For the text-containing cell, return its midpoint in (X, Y) coordinate format. 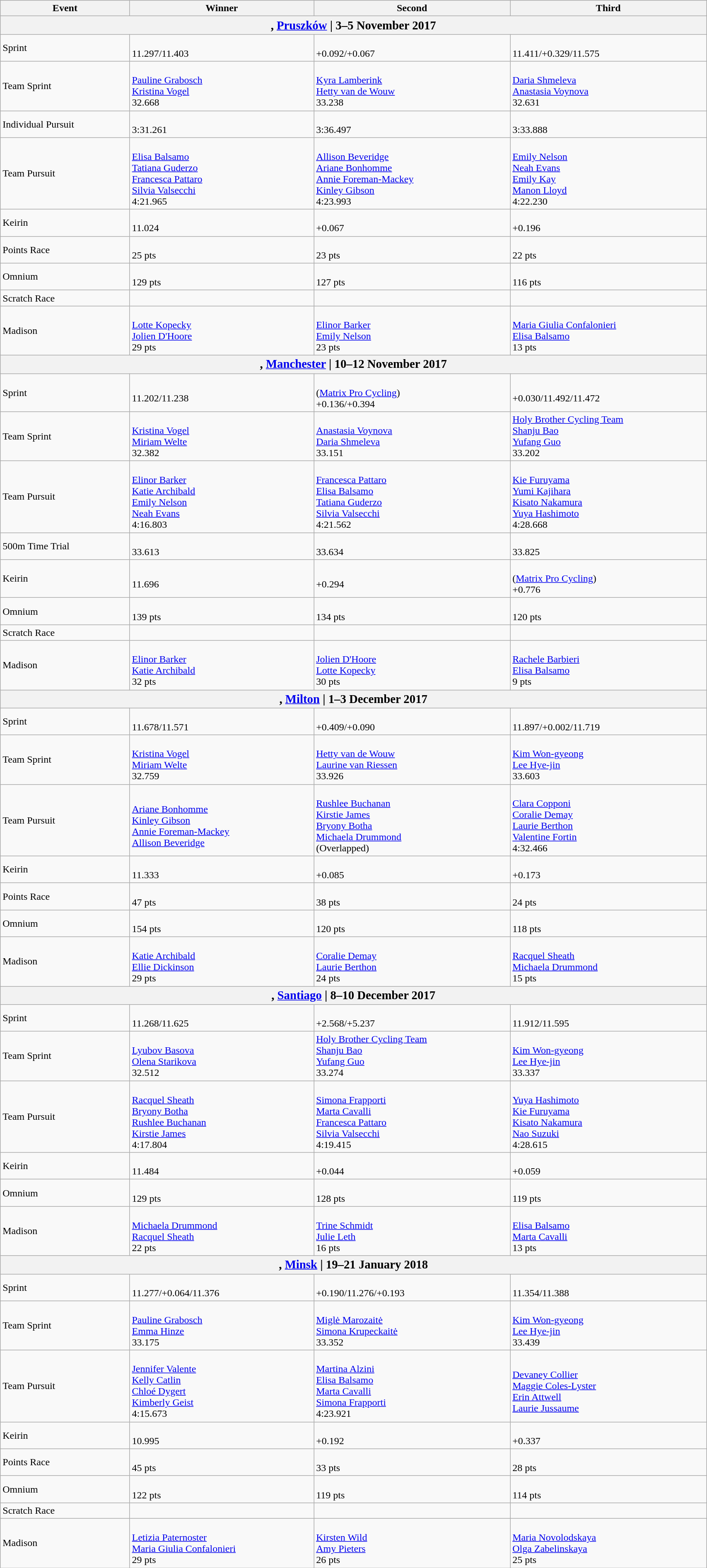
Hetty van de WouwLaurine van Riessen33.926 (412, 760)
24 pts (608, 896)
11.696 (222, 579)
Yuya HashimotoKie FuruyamaKisato NakamuraNao Suzuki4:28.615 (608, 1117)
Michaela DrummondRacquel Sheath22 pts (222, 1231)
Winner (222, 8)
Kristina VogelMiriam Welte32.382 (222, 437)
11.897/+0.002/11.719 (608, 722)
Lyubov BasovaOlena Starikova32.512 (222, 1056)
Clara CopponiCoralie DemayLaurie BerthonValentine Fortin4:32.466 (608, 820)
Katie ArchibaldEllie Dickinson29 pts (222, 961)
Kristina VogelMiriam Welte32.759 (222, 760)
+0.196 (608, 223)
Racquel SheathBryony BothaRushlee BuchananKirstie James4:17.804 (222, 1117)
Anastasia VoynovaDaria Shmeleva33.151 (412, 437)
Kim Won-gyeongLee Hye-jin33.603 (608, 760)
11.277/+0.064/11.376 (222, 1288)
Holy Brother Cycling TeamShanju BaoYufang Guo33.274 (412, 1056)
, Minsk | 19–21 January 2018 (354, 1265)
122 pts (222, 1489)
33.825 (608, 546)
3:31.261 (222, 124)
Trine SchmidtJulie Leth16 pts (412, 1231)
33.613 (222, 546)
, Manchester | 10–12 November 2017 (354, 364)
25 pts (222, 249)
Emily NelsonNeah EvansEmily KayManon Lloyd4:22.230 (608, 173)
11.024 (222, 223)
45 pts (222, 1462)
Rachele BarbieriElisa Balsamo9 pts (608, 665)
(Matrix Pro Cycling)+0.136/+0.394 (412, 393)
+0.067 (412, 223)
Devaney CollierMaggie Coles-LysterErin AttwellLaurie Jussaume (608, 1386)
Kirsten WildAmy Pieters26 pts (412, 1543)
+0.409/+0.090 (412, 722)
Jennifer ValenteKelly CatlinChloé DygertKimberly Geist4:15.673 (222, 1386)
Maria NovolodskayaOlga Zabelinskaya25 pts (608, 1543)
Letizia PaternosterMaria Giulia Confalonieri29 pts (222, 1543)
33.634 (412, 546)
, Milton | 1–3 December 2017 (354, 699)
+0.190/11.276/+0.193 (412, 1288)
Kim Won-gyeongLee Hye-jin33.439 (608, 1326)
+0.092/+0.067 (412, 48)
11.484 (222, 1166)
Individual Pursuit (65, 124)
, Pruszków | 3–5 November 2017 (354, 25)
Elinor BarkerEmily Nelson23 pts (412, 331)
+0.085 (412, 869)
+0.337 (608, 1435)
11.268/11.625 (222, 1018)
Ariane BonhommeKinley GibsonAnnie Foreman-MackeyAllison Beveridge (222, 820)
118 pts (608, 923)
Second (412, 8)
Racquel SheathMichaela Drummond15 pts (608, 961)
114 pts (608, 1489)
Event (65, 8)
11.411/+0.329/11.575 (608, 48)
Martina AlziniElisa BalsamoMarta CavalliSimona Frapporti4:23.921 (412, 1386)
128 pts (412, 1193)
134 pts (412, 611)
Pauline GraboschEmma Hinze33.175 (222, 1326)
11.912/11.595 (608, 1018)
+0.030/11.492/11.472 (608, 393)
+0.294 (412, 579)
127 pts (412, 277)
11.333 (222, 869)
10.995 (222, 1435)
23 pts (412, 249)
139 pts (222, 611)
Francesca PattaroElisa BalsamoTatiana GuderzoSilvia Valsecchi4:21.562 (412, 497)
154 pts (222, 923)
Jolien D'HooreLotte Kopecky30 pts (412, 665)
11.678/11.571 (222, 722)
38 pts (412, 896)
11.354/11.388 (608, 1288)
Daria ShmelevaAnastasia Voynova32.631 (608, 86)
+0.044 (412, 1166)
+0.173 (608, 869)
Kyra LamberinkHetty van de Wouw33.238 (412, 86)
11.297/11.403 (222, 48)
500m Time Trial (65, 546)
Elisa BalsamoMarta Cavalli13 pts (608, 1231)
Kie FuruyamaYumi KajiharaKisato NakamuraYuya Hashimoto4:28.668 (608, 497)
3:36.497 (412, 124)
+0.192 (412, 1435)
Coralie DemayLaurie Berthon24 pts (412, 961)
33 pts (412, 1462)
Elinor BarkerKatie Archibald32 pts (222, 665)
(Matrix Pro Cycling)+0.776 (608, 579)
11.202/11.238 (222, 393)
47 pts (222, 896)
28 pts (608, 1462)
Holy Brother Cycling TeamShanju BaoYufang Guo33.202 (608, 437)
Elisa BalsamoTatiana GuderzoFrancesca PattaroSilvia Valsecchi4:21.965 (222, 173)
116 pts (608, 277)
Allison BeveridgeAriane BonhommeAnnie Foreman-MackeyKinley Gibson4:23.993 (412, 173)
Lotte KopeckyJolien D'Hoore29 pts (222, 331)
Third (608, 8)
Simona FrapportiMarta CavalliFrancesca PattaroSilvia Valsecchi4:19.415 (412, 1117)
Rushlee BuchananKirstie JamesBryony BothaMichaela Drummond(Overlapped) (412, 820)
Maria Giulia ConfalonieriElisa Balsamo13 pts (608, 331)
Elinor BarkerKatie ArchibaldEmily NelsonNeah Evans4:16.803 (222, 497)
+2.568/+5.237 (412, 1018)
Pauline GraboschKristina Vogel32.668 (222, 86)
22 pts (608, 249)
, Santiago | 8–10 December 2017 (354, 995)
Kim Won-gyeongLee Hye-jin33.337 (608, 1056)
+0.059 (608, 1166)
Miglė MarozaitėSimona Krupeckaitė33.352 (412, 1326)
3:33.888 (608, 124)
